Scan for the cell matching the given text and deliver its [x, y] coordinate at center. 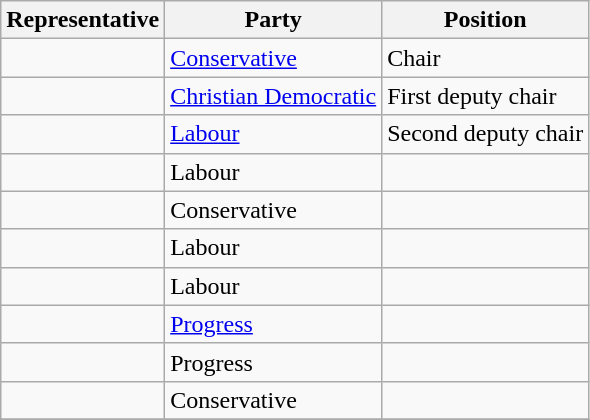
Second deputy chair [486, 134]
Chair [486, 58]
Christian Democratic [274, 96]
Representative [83, 20]
Position [486, 20]
First deputy chair [486, 96]
Party [274, 20]
